Output the [x, y] coordinate of the center of the cell containing the given text.  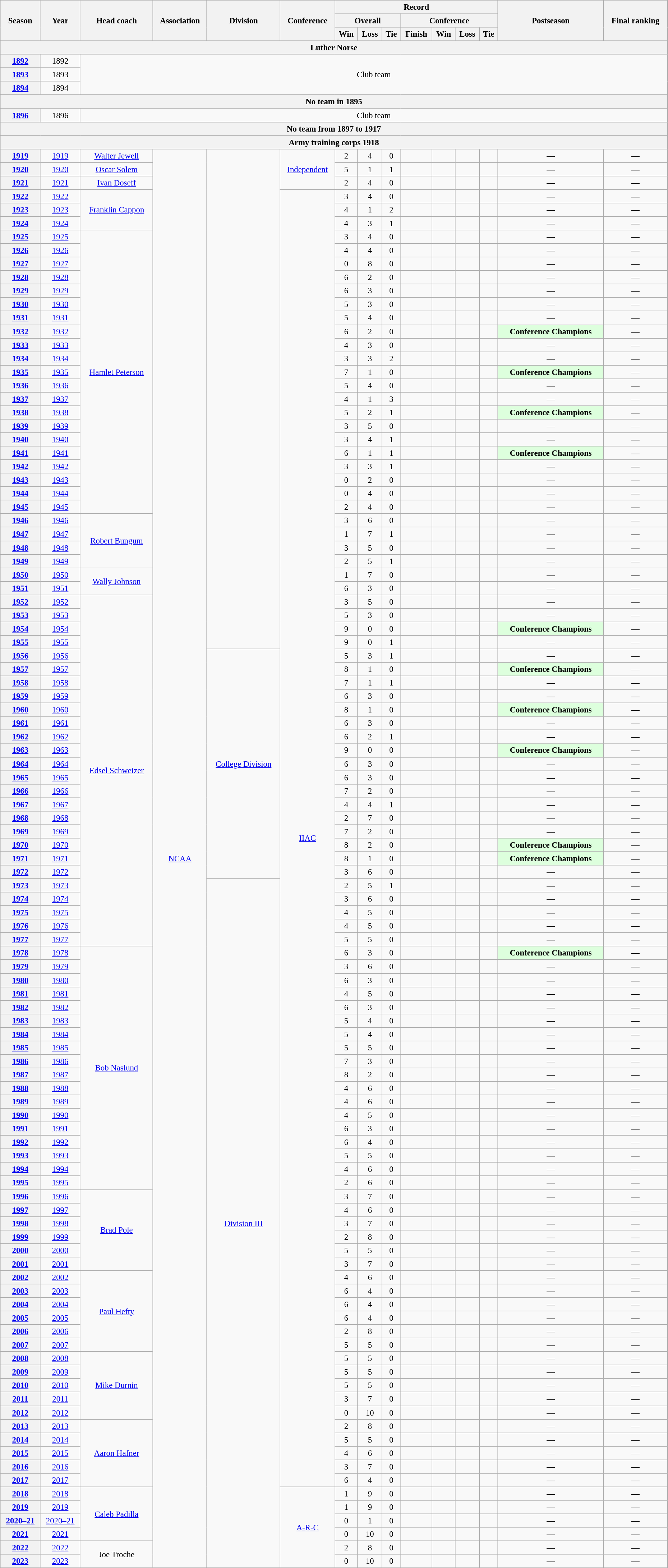
College Division [244, 764]
Season [20, 21]
No team from 1897 to 1917 [334, 129]
Luther Norse [334, 48]
Army training corps 1918 [334, 142]
Independent [308, 169]
Record [416, 7]
Final ranking [636, 21]
Wally Johnson [116, 582]
No team in 1895 [334, 102]
Postseason [551, 21]
Robert Bungum [116, 541]
Bob Naslund [116, 1068]
Oscar Solem [116, 169]
IIAC [308, 838]
Caleb Padilla [116, 1514]
Edsel Schweizer [116, 771]
Walter Jewell [116, 156]
Year [60, 21]
Overall [368, 21]
A-R-C [308, 1527]
Aaron Hafner [116, 1453]
Mike Durnin [116, 1385]
Division [244, 21]
Paul Hefty [116, 1311]
Finish [416, 34]
Brad Pole [116, 1230]
Franklin Cappon [116, 210]
NCAA [180, 858]
Hamlet Peterson [116, 372]
Joe Troche [116, 1554]
Association [180, 21]
Division III [244, 1224]
Ivan Doseff [116, 183]
Head coach [116, 21]
